Find where the given text appears and provide that cell's center as (X, Y) coordinate. 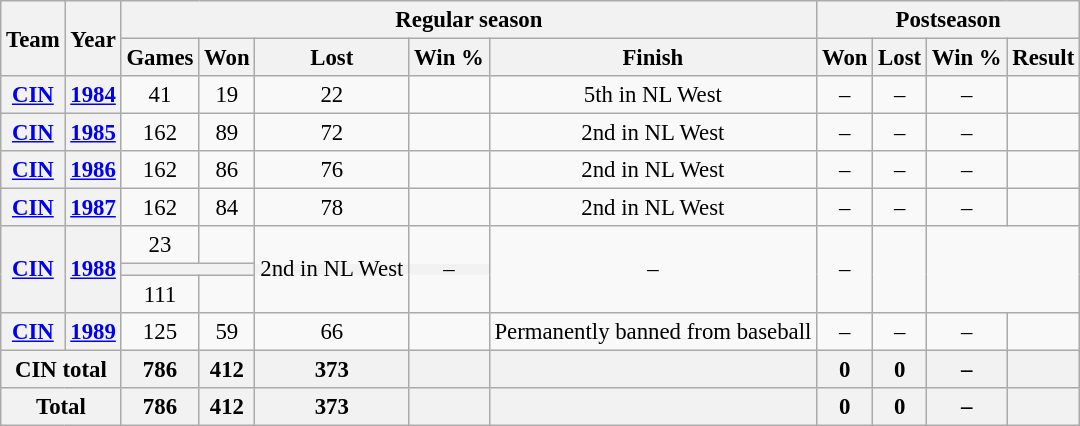
86 (227, 170)
5th in NL West (653, 95)
78 (332, 208)
89 (227, 133)
1989 (93, 331)
Regular season (469, 20)
CIN total (61, 369)
19 (227, 95)
Finish (653, 58)
1987 (93, 208)
Result (1044, 58)
22 (332, 95)
84 (227, 208)
72 (332, 133)
1984 (93, 95)
76 (332, 170)
1988 (93, 269)
Year (93, 38)
Total (61, 406)
1986 (93, 170)
125 (160, 331)
Games (160, 58)
1985 (93, 133)
Permanently banned from baseball (653, 331)
23 (160, 245)
Postseason (948, 20)
59 (227, 331)
Team (33, 38)
66 (332, 331)
111 (160, 294)
41 (160, 95)
